Pinpoint the cell where the given text exists, returning its (X, Y) midpoint coordinate. 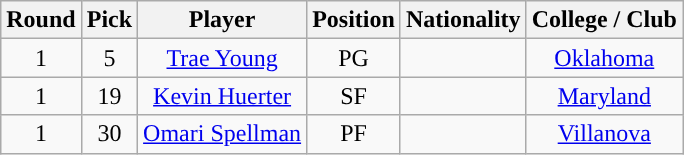
College / Club (604, 20)
SF (354, 96)
Pick (109, 20)
PF (354, 134)
19 (109, 96)
Position (354, 20)
Trae Young (222, 58)
30 (109, 134)
Oklahoma (604, 58)
PG (354, 58)
Round (41, 20)
Kevin Huerter (222, 96)
Player (222, 20)
Omari Spellman (222, 134)
5 (109, 58)
Nationality (463, 20)
Villanova (604, 134)
Maryland (604, 96)
